Return (X, Y) of the center of cell containing provided text 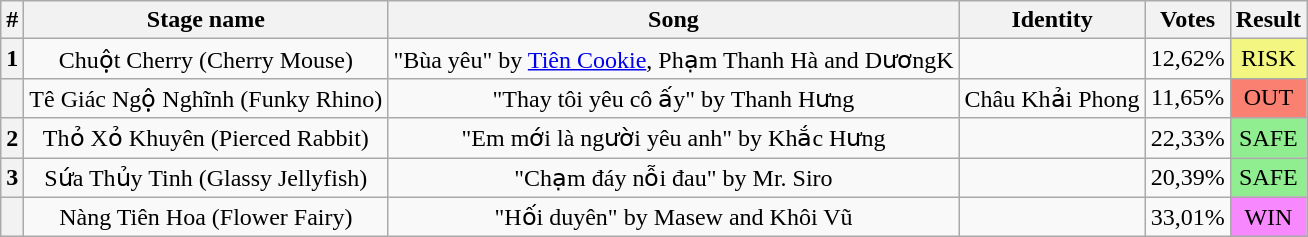
Chuột Cherry (Cherry Mouse) (206, 59)
OUT (1268, 98)
Stage name (206, 20)
12,62% (1188, 59)
"Bùa yêu" by Tiên Cookie, Phạm Thanh Hà and DươngK (674, 59)
"Em mới là người yêu anh" by Khắc Hưng (674, 138)
RISK (1268, 59)
2 (12, 138)
WIN (1268, 217)
20,39% (1188, 178)
Result (1268, 20)
Nàng Tiên Hoa (Flower Fairy) (206, 217)
"Thay tôi yêu cô ấy" by Thanh Hưng (674, 98)
Votes (1188, 20)
Identity (1052, 20)
"Hối duyên" by Masew and Khôi Vũ (674, 217)
11,65% (1188, 98)
22,33% (1188, 138)
Châu Khải Phong (1052, 98)
Thỏ Xỏ Khuyên (Pierced Rabbit) (206, 138)
Sứa Thủy Tinh (Glassy Jellyfish) (206, 178)
Song (674, 20)
3 (12, 178)
1 (12, 59)
"Chạm đáy nỗi đau" by Mr. Siro (674, 178)
# (12, 20)
33,01% (1188, 217)
Tê Giác Ngộ Nghĩnh (Funky Rhino) (206, 98)
